Scan for the cell matching the given text and deliver its (X, Y) coordinate at center. 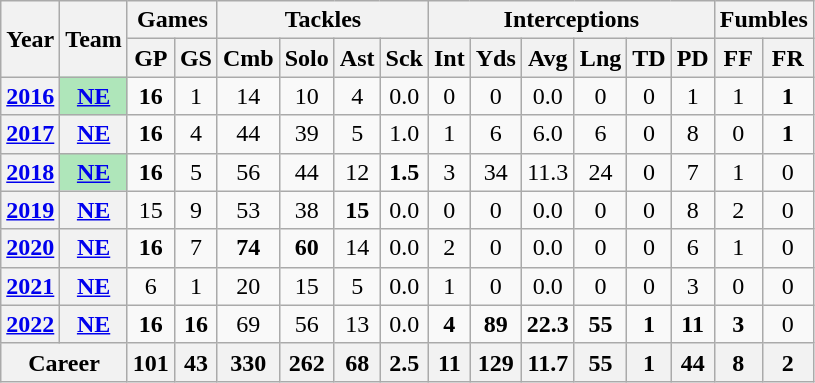
9 (196, 210)
1.0 (404, 134)
Lng (600, 58)
Tackles (322, 20)
GP (150, 58)
Cmb (248, 58)
24 (600, 172)
22.3 (548, 324)
Solo (306, 58)
69 (248, 324)
Interceptions (571, 20)
12 (357, 172)
2022 (30, 324)
Year (30, 39)
Avg (548, 58)
74 (248, 248)
89 (496, 324)
20 (248, 286)
2017 (30, 134)
2019 (30, 210)
Int (449, 58)
2018 (30, 172)
43 (196, 362)
10 (306, 96)
Team (94, 39)
Sck (404, 58)
60 (306, 248)
Games (172, 20)
FF (738, 58)
2.5 (404, 362)
2021 (30, 286)
129 (496, 362)
262 (306, 362)
TD (649, 58)
11.7 (548, 362)
1.5 (404, 172)
GS (196, 58)
2020 (30, 248)
FR (788, 58)
53 (248, 210)
34 (496, 172)
2016 (30, 96)
39 (306, 134)
Fumbles (764, 20)
13 (357, 324)
Yds (496, 58)
101 (150, 362)
Career (64, 362)
68 (357, 362)
6.0 (548, 134)
PD (692, 58)
330 (248, 362)
Ast (357, 58)
38 (306, 210)
11.3 (548, 172)
